Return the (X, Y) coordinate for the center point of the cell that contains the specified text.  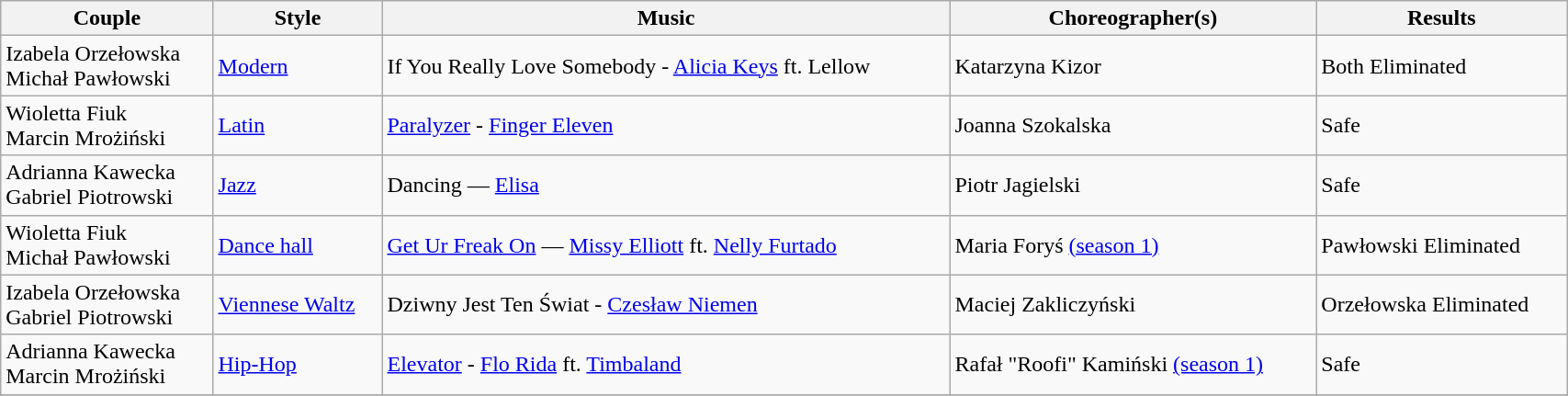
Jazz (298, 186)
Choreographer(s) (1134, 18)
Dance hall (298, 244)
Rafał "Roofi" Kamiński (season 1) (1134, 364)
Latin (298, 125)
If You Really Love Somebody - Alicia Keys ft. Lellow (666, 66)
Katarzyna Kizor (1134, 66)
Pawłowski Eliminated (1442, 244)
Wioletta FiukMarcin Mrożiński (107, 125)
Joanna Szokalska (1134, 125)
Style (298, 18)
Maciej Zakliczyński (1134, 305)
Hip-Hop (298, 364)
Modern (298, 66)
Dancing — Elisa (666, 186)
Piotr Jagielski (1134, 186)
Viennese Waltz (298, 305)
Paralyzer - Finger Eleven (666, 125)
Results (1442, 18)
Music (666, 18)
Adrianna KaweckaGabriel Piotrowski (107, 186)
Orzełowska Eliminated (1442, 305)
Dziwny Jest Ten Świat - Czesław Niemen (666, 305)
Adrianna KaweckaMarcin Mrożiński (107, 364)
Couple (107, 18)
Izabela OrzełowskaMichał Pawłowski (107, 66)
Izabela OrzełowskaGabriel Piotrowski (107, 305)
Both Eliminated (1442, 66)
Get Ur Freak On — Missy Elliott ft. Nelly Furtado (666, 244)
Elevator - Flo Rida ft. Timbaland (666, 364)
Maria Foryś (season 1) (1134, 244)
Wioletta FiukMichał Pawłowski (107, 244)
